Locate the cell with the specified text and output its (x, y) center coordinate. 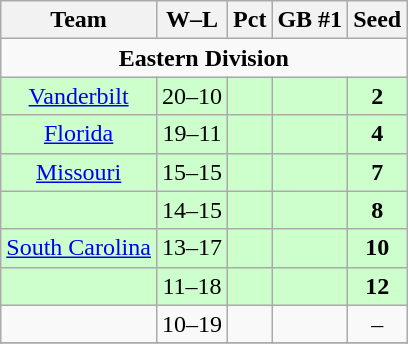
South Carolina (79, 248)
15–15 (192, 172)
Pct (250, 20)
10–19 (192, 324)
10 (378, 248)
2 (378, 96)
Florida (79, 134)
19–11 (192, 134)
Missouri (79, 172)
4 (378, 134)
– (378, 324)
11–18 (192, 286)
GB #1 (310, 20)
Seed (378, 20)
W–L (192, 20)
Team (79, 20)
12 (378, 286)
14–15 (192, 210)
Eastern Division (204, 58)
Vanderbilt (79, 96)
8 (378, 210)
20–10 (192, 96)
13–17 (192, 248)
7 (378, 172)
